Determine the [x, y] coordinate at the center of the cell enclosing the given text.  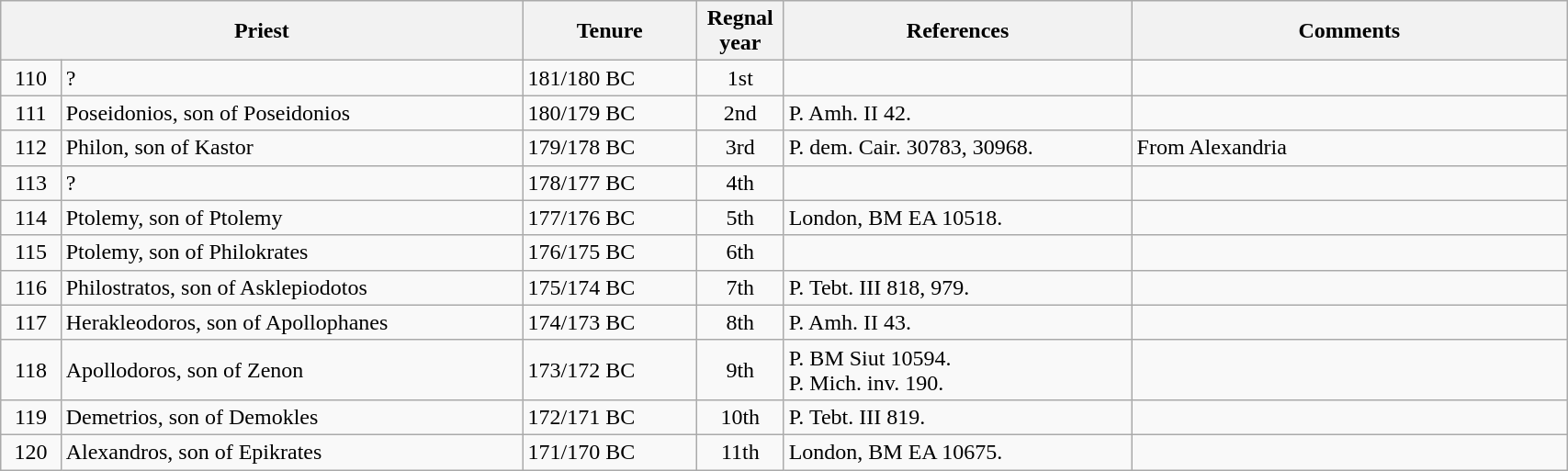
P. Tebt. III 819. [957, 417]
115 [31, 252]
11th [740, 452]
P. Tebt. III 818, 979. [957, 287]
6th [740, 252]
Herakleodoros, son of Apollophanes [292, 322]
119 [31, 417]
Demetrios, son of Demokles [292, 417]
9th [740, 369]
P. Amh. II 43. [957, 322]
Philostratos, son of Asklepiodotos [292, 287]
173/172 BC [610, 369]
P. dem. Cair. 30783, 30968. [957, 148]
171/170 BC [610, 452]
172/171 BC [610, 417]
176/175 BC [610, 252]
Poseidonios, son of Poseidonios [292, 113]
180/179 BC [610, 113]
3rd [740, 148]
Philon, son of Kastor [292, 148]
179/178 BC [610, 148]
London, BM EA 10518. [957, 218]
Regnal year [740, 31]
175/174 BC [610, 287]
P. BM Siut 10594.P. Mich. inv. 190. [957, 369]
Apollodoros, son of Zenon [292, 369]
Ptolemy, son of Philokrates [292, 252]
5th [740, 218]
London, BM EA 10675. [957, 452]
112 [31, 148]
110 [31, 78]
References [957, 31]
4th [740, 183]
177/176 BC [610, 218]
Priest [262, 31]
1st [740, 78]
178/177 BC [610, 183]
111 [31, 113]
120 [31, 452]
Comments [1349, 31]
181/180 BC [610, 78]
113 [31, 183]
174/173 BC [610, 322]
2nd [740, 113]
7th [740, 287]
114 [31, 218]
P. Amh. II 42. [957, 113]
From Alexandria [1349, 148]
116 [31, 287]
118 [31, 369]
Tenure [610, 31]
Ptolemy, son of Ptolemy [292, 218]
10th [740, 417]
117 [31, 322]
8th [740, 322]
Alexandros, son of Epikrates [292, 452]
